Pinpoint the cell where the given text exists, returning its [x, y] midpoint coordinate. 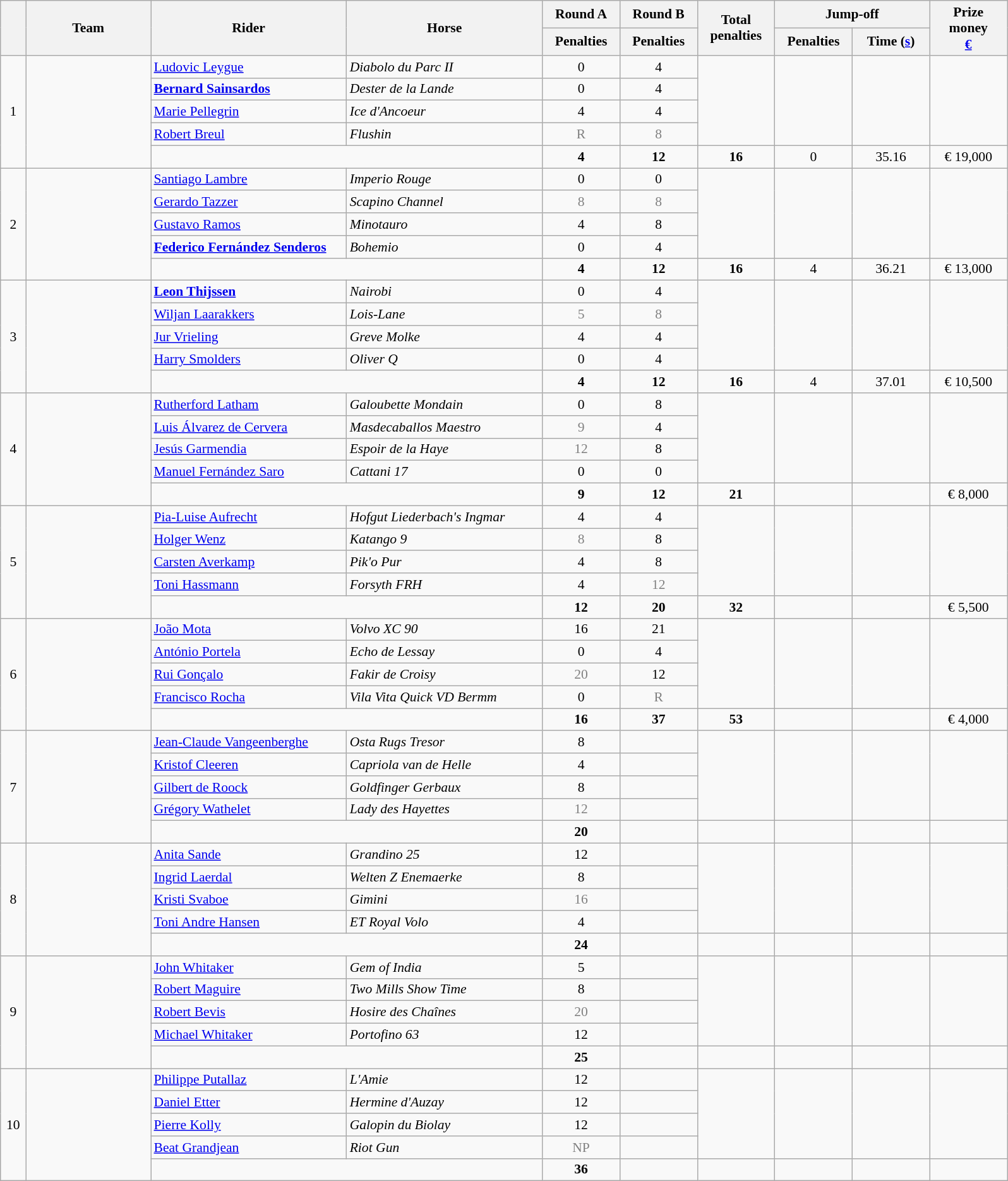
Echo de Lessay [445, 652]
Goldfinger Gerbaux [445, 787]
Lady des Hayettes [445, 809]
24 [581, 945]
Jur Vrieling [248, 337]
Prize money€ [969, 28]
€ 8,000 [969, 495]
Robert Bevis [248, 1012]
Santiago Lambre [248, 179]
25 [581, 1057]
Ludovic Leygue [248, 67]
Welten Z Enemaerke [445, 877]
Osta Rugs Tresor [445, 742]
Manuel Fernández Saro [248, 472]
Gem of India [445, 967]
Hosire des Chaînes [445, 1012]
Luis Álvarez de Cervera [248, 427]
Philippe Putallaz [248, 1080]
Gilbert de Roock [248, 787]
€ 19,000 [969, 157]
Capriola van de Helle [445, 765]
Kristof Cleeren [248, 765]
Pik'o Pur [445, 562]
53 [736, 720]
Flushin [445, 135]
Francisco Rocha [248, 697]
Forsyth FRH [445, 584]
€ 5,500 [969, 607]
Total penalties [736, 28]
Anita Sande [248, 855]
Rider [248, 28]
36 [581, 1170]
10 [13, 1125]
€ 10,500 [969, 382]
Minotauro [445, 224]
Bohemio [445, 247]
Marie Pellegrin [248, 112]
7 [13, 787]
2 [13, 224]
Vila Vita Quick VD Bermm [445, 697]
Team [88, 28]
Harry Smolders [248, 360]
Cattani 17 [445, 472]
Michael Whitaker [248, 1035]
Leon Thijssen [248, 292]
Toni Hassmann [248, 584]
Jean-Claude Vangeenberghe [248, 742]
Katango 9 [445, 540]
Ice d'Ancoeur [445, 112]
Volvo XC 90 [445, 629]
Portofino 63 [445, 1035]
Pierre Kolly [248, 1125]
37.01 [891, 382]
Rui Gonçalo [248, 675]
Pia-Luise Aufrecht [248, 517]
ET Royal Volo [445, 923]
Espoir de la Haye [445, 449]
37 [658, 720]
NP [581, 1148]
John Whitaker [248, 967]
Galopin du Biolay [445, 1125]
Riot Gun [445, 1148]
João Mota [248, 629]
€ 4,000 [969, 720]
Jump-off [853, 14]
Beat Grandjean [248, 1148]
Fakir de Croisy [445, 675]
L'Amie [445, 1080]
Diabolo du Parc II [445, 67]
Kristi Svaboe [248, 900]
Galoubette Mondain [445, 404]
Bernard Sainsardos [248, 89]
Robert Maguire [248, 990]
Time (s) [891, 42]
Holger Wenz [248, 540]
Masdecaballos Maestro [445, 427]
Grégory Wathelet [248, 809]
32 [736, 607]
Robert Breul [248, 135]
Gustavo Ramos [248, 224]
Nairobi [445, 292]
Daniel Etter [248, 1103]
Imperio Rouge [445, 179]
Dester de la Lande [445, 89]
35.16 [891, 157]
Round B [658, 14]
Ingrid Laerdal [248, 877]
Gerardo Tazzer [248, 202]
Hermine d'Auzay [445, 1103]
Gimini [445, 900]
Horse [445, 28]
6 [13, 674]
António Portela [248, 652]
Toni Andre Hansen [248, 923]
€ 13,000 [969, 269]
Oliver Q [445, 360]
Carsten Averkamp [248, 562]
Grandino 25 [445, 855]
Round A [581, 14]
1 [13, 112]
Federico Fernández Senderos [248, 247]
Wiljan Laarakkers [248, 315]
Two Mills Show Time [445, 990]
Jesús Garmendia [248, 449]
Lois-Lane [445, 315]
Greve Molke [445, 337]
Hofgut Liederbach's Ingmar [445, 517]
Scapino Channel [445, 202]
36.21 [891, 269]
Rutherford Latham [248, 404]
3 [13, 337]
